Scan for the cell matching the given text and deliver its [X, Y] coordinate at center. 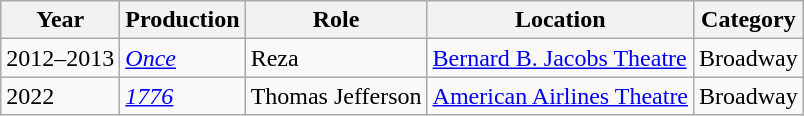
American Airlines Theatre [560, 96]
2012–2013 [60, 58]
2022 [60, 96]
Bernard B. Jacobs Theatre [560, 58]
Location [560, 20]
Production [182, 20]
1776 [182, 96]
Role [336, 20]
Category [749, 20]
Thomas Jefferson [336, 96]
Year [60, 20]
Reza [336, 58]
Once [182, 58]
